Return the (x, y) coordinate for the center point of the cell that contains the specified text.  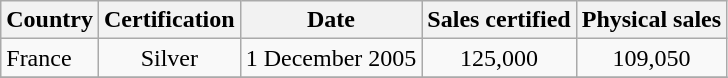
Certification (169, 20)
Date (331, 20)
France (50, 58)
Silver (169, 58)
Sales certified (499, 20)
125,000 (499, 58)
Country (50, 20)
109,050 (651, 58)
Physical sales (651, 20)
1 December 2005 (331, 58)
